Scan for the cell matching the given text and deliver its [X, Y] coordinate at center. 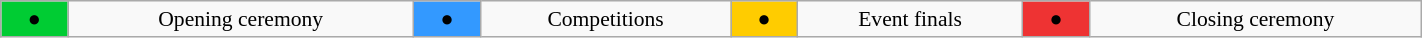
Closing ceremony [1256, 19]
Competitions [606, 19]
Event finals [910, 19]
Opening ceremony [241, 19]
